Locate the cell with the specified text and output its (x, y) center coordinate. 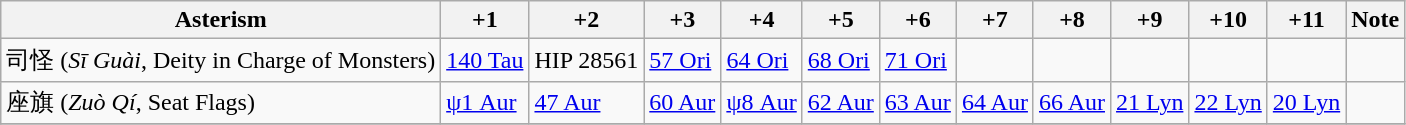
+5 (840, 20)
21 Lyn (1150, 102)
47 Aur (586, 102)
63 Aur (918, 102)
+3 (682, 20)
68 Ori (840, 60)
+10 (1228, 20)
+7 (994, 20)
司怪 (Sī Guài, Deity in Charge of Monsters) (221, 60)
20 Lyn (1306, 102)
Asterism (221, 20)
+2 (586, 20)
140 Tau (485, 60)
ψ1 Aur (485, 102)
22 Lyn (1228, 102)
64 Ori (762, 60)
+11 (1306, 20)
ψ8 Aur (762, 102)
64 Aur (994, 102)
+1 (485, 20)
+4 (762, 20)
HIP 28561 (586, 60)
60 Aur (682, 102)
+8 (1072, 20)
62 Aur (840, 102)
66 Aur (1072, 102)
+6 (918, 20)
+9 (1150, 20)
座旗 (Zuò Qí, Seat Flags) (221, 102)
Note (1376, 20)
71 Ori (918, 60)
57 Ori (682, 60)
